Return (x, y) of the center of cell containing provided text 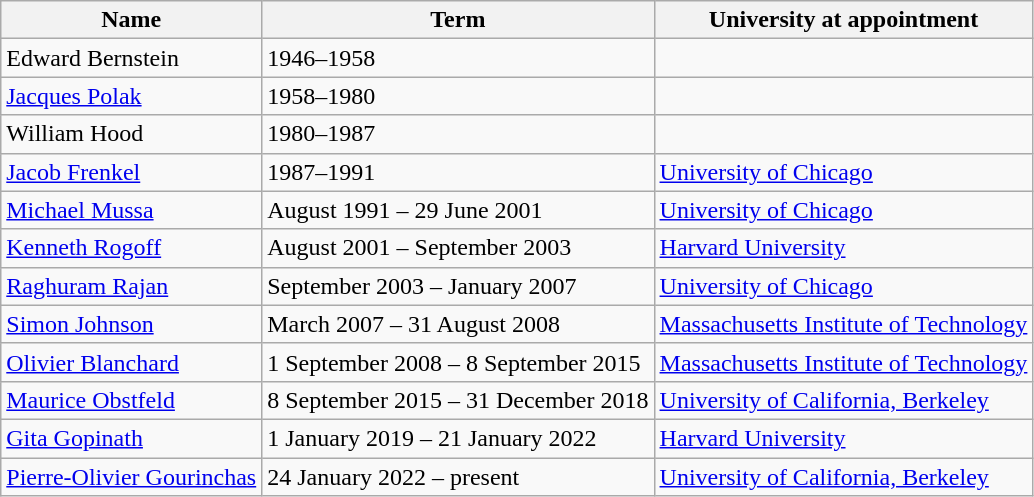
University at appointment (844, 20)
Kenneth Rogoff (132, 248)
1 January 2019 – 21 January 2022 (458, 438)
Jacob Frenkel (132, 172)
1987–1991 (458, 172)
Gita Gopinath (132, 438)
Olivier Blanchard (132, 362)
Michael Mussa (132, 210)
8 September 2015 – 31 December 2018 (458, 400)
Jacques Polak (132, 96)
1958–1980 (458, 96)
Edward Bernstein (132, 58)
Name (132, 20)
Simon Johnson (132, 324)
August 2001 – September 2003 (458, 248)
Pierre-Olivier Gourinchas (132, 477)
September 2003 – January 2007 (458, 286)
Raghuram Rajan (132, 286)
August 1991 – 29 June 2001 (458, 210)
1980–1987 (458, 134)
24 January 2022 – present (458, 477)
William Hood (132, 134)
Term (458, 20)
Maurice Obstfeld (132, 400)
1 September 2008 – 8 September 2015 (458, 362)
March 2007 – 31 August 2008 (458, 324)
1946–1958 (458, 58)
